Provide the (X, Y) coordinate of the cell's center where the given text is located.  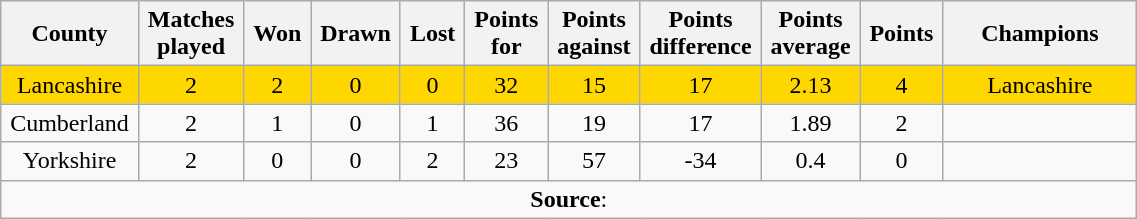
57 (594, 161)
1.89 (810, 123)
23 (506, 161)
Drawn (356, 34)
Points against (594, 34)
Points (902, 34)
36 (506, 123)
Lost (432, 34)
15 (594, 85)
2.13 (810, 85)
Points for (506, 34)
Yorkshire (70, 161)
Points difference (700, 34)
4 (902, 85)
Points average (810, 34)
Won (278, 34)
-34 (700, 161)
32 (506, 85)
Cumberland (70, 123)
Source: (569, 199)
Matches played (191, 34)
County (70, 34)
Champions (1040, 34)
0.4 (810, 161)
19 (594, 123)
